Search for the cell housing the specified text and yield its (x, y) center coordinate. 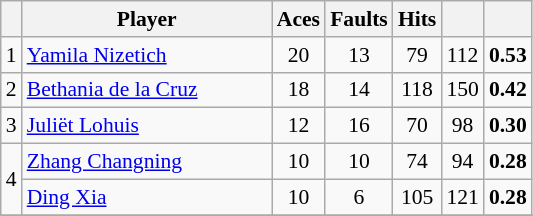
74 (418, 162)
14 (359, 90)
20 (298, 55)
Bethania de la Cruz (147, 90)
3 (12, 126)
0.42 (508, 90)
98 (462, 126)
13 (359, 55)
Zhang Changning (147, 162)
118 (418, 90)
Juliët Lohuis (147, 126)
16 (359, 126)
4 (12, 180)
Yamila Nizetich (147, 55)
150 (462, 90)
94 (462, 162)
Faults (359, 19)
0.53 (508, 55)
6 (359, 197)
1 (12, 55)
Hits (418, 19)
112 (462, 55)
12 (298, 126)
18 (298, 90)
70 (418, 126)
Player (147, 19)
2 (12, 90)
121 (462, 197)
79 (418, 55)
Ding Xia (147, 197)
105 (418, 197)
Aces (298, 19)
0.30 (508, 126)
